For the text-containing cell, return its midpoint in [x, y] coordinate format. 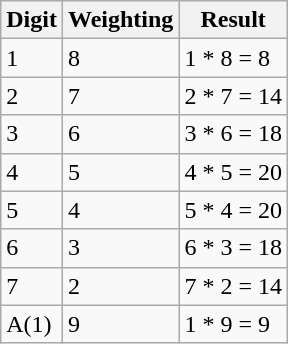
2 * 7 = 14 [234, 96]
9 [120, 324]
Result [234, 20]
A(1) [32, 324]
Digit [32, 20]
6 * 3 = 18 [234, 248]
1 * 8 = 8 [234, 58]
5 * 4 = 20 [234, 210]
Weighting [120, 20]
4 * 5 = 20 [234, 172]
3 * 6 = 18 [234, 134]
1 * 9 = 9 [234, 324]
7 * 2 = 14 [234, 286]
1 [32, 58]
8 [120, 58]
